Search for the cell housing the specified text and yield its (x, y) center coordinate. 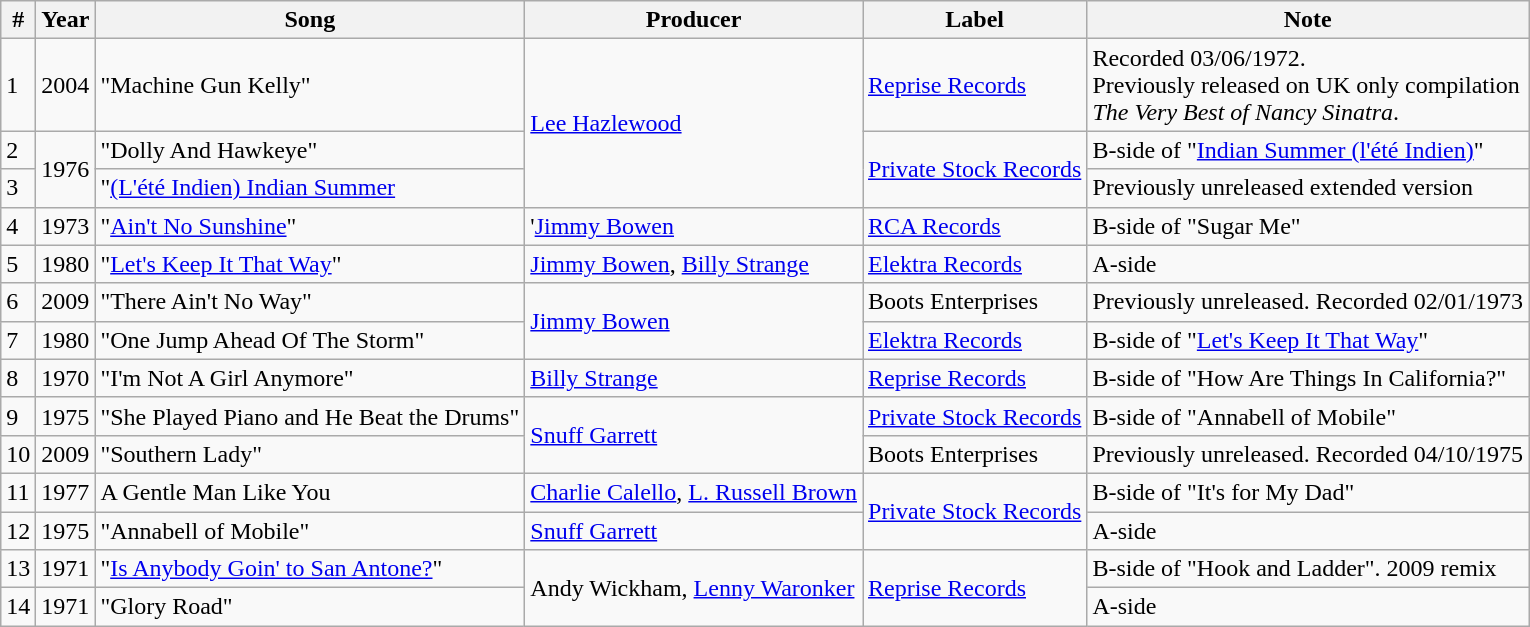
Billy Strange (694, 378)
Label (974, 20)
5 (18, 264)
"She Played Piano and He Beat the Drums" (310, 416)
"One Jump Ahead Of The Storm" (310, 340)
Previously unreleased. Recorded 04/10/1975 (1308, 454)
RCA Records (974, 226)
B-side of "It's for My Dad" (1308, 492)
B-side of "Sugar Me" (1308, 226)
12 (18, 531)
Charlie Calello, L. Russell Brown (694, 492)
B-side of "Let's Keep It That Way" (1308, 340)
"I'm Not A Girl Anymore" (310, 378)
"(L'été Indien) Indian Summer (310, 188)
1970 (66, 378)
"Annabell of Mobile" (310, 531)
Previously unreleased extended version (1308, 188)
"There Ain't No Way" (310, 302)
2004 (66, 85)
"Ain't No Sunshine" (310, 226)
7 (18, 340)
B-side of "Hook and Ladder". 2009 remix (1308, 569)
Producer (694, 20)
10 (18, 454)
Previously unreleased. Recorded 02/01/1973 (1308, 302)
4 (18, 226)
"Machine Gun Kelly" (310, 85)
'Jimmy Bowen (694, 226)
1973 (66, 226)
11 (18, 492)
3 (18, 188)
A Gentle Man Like You (310, 492)
6 (18, 302)
B-side of "How Are Things In California?" (1308, 378)
14 (18, 607)
"Southern Lady" (310, 454)
13 (18, 569)
1976 (66, 169)
B-side of "Annabell of Mobile" (1308, 416)
"Let's Keep It That Way" (310, 264)
Jimmy Bowen, Billy Strange (694, 264)
# (18, 20)
9 (18, 416)
Note (1308, 20)
8 (18, 378)
B-side of "Indian Summer (l'été Indien)" (1308, 150)
1977 (66, 492)
"Is Anybody Goin' to San Antone?" (310, 569)
Jimmy Bowen (694, 321)
1 (18, 85)
2 (18, 150)
Recorded 03/06/1972. Previously released on UK only compilation The Very Best of Nancy Sinatra. (1308, 85)
"Dolly And Hawkeye" (310, 150)
"Glory Road" (310, 607)
Andy Wickham, Lenny Waronker (694, 588)
Song (310, 20)
Year (66, 20)
Lee Hazlewood (694, 123)
